Return the [x, y] coordinate for the center point of the cell that contains the specified text.  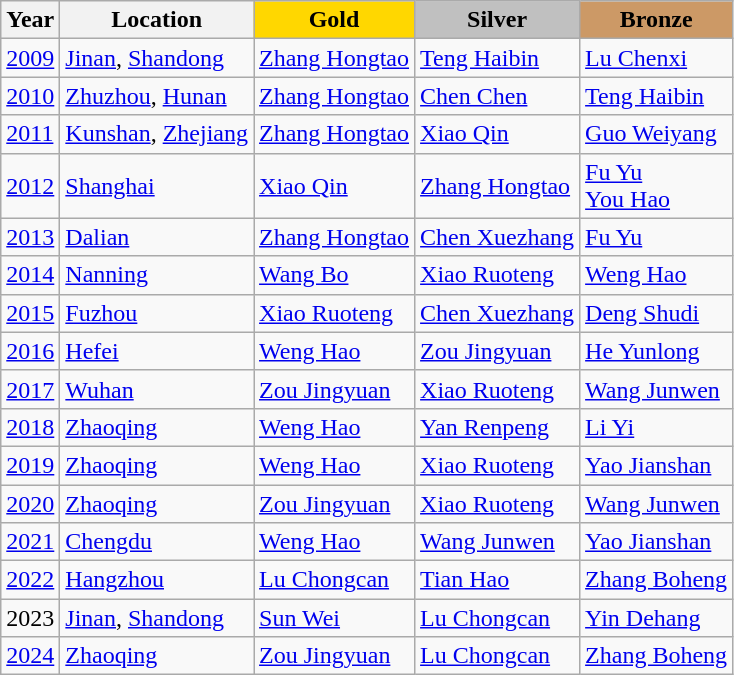
Silver [498, 20]
2011 [30, 134]
Lu Chenxi [656, 58]
Shanghai [157, 186]
Zhuzhou, Hunan [157, 96]
Gold [334, 20]
Dalian [157, 237]
Guo Weiyang [656, 134]
2010 [30, 96]
2012 [30, 186]
2022 [30, 580]
Wang Bo [334, 275]
Kunshan, Zhejiang [157, 134]
Fu Yu [656, 237]
Chen Chen [498, 96]
Fuzhou [157, 313]
2024 [30, 656]
Bronze [656, 20]
2020 [30, 503]
He Yunlong [656, 351]
Location [157, 20]
2009 [30, 58]
2018 [30, 427]
Nanning [157, 275]
Chengdu [157, 542]
2023 [30, 618]
Year [30, 20]
2017 [30, 389]
Deng Shudi [656, 313]
Yan Renpeng [498, 427]
Li Yi [656, 427]
Fu YuYou Hao [656, 186]
Hangzhou [157, 580]
Wuhan [157, 389]
Yin Dehang [656, 618]
2016 [30, 351]
2014 [30, 275]
2021 [30, 542]
Tian Hao [498, 580]
2015 [30, 313]
Sun Wei [334, 618]
2013 [30, 237]
2019 [30, 465]
Hefei [157, 351]
